Search for the cell housing the specified text and yield its (x, y) center coordinate. 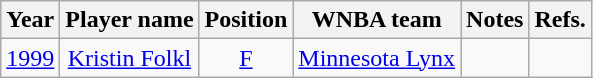
Year (30, 20)
Kristin Folkl (130, 58)
WNBA team (377, 20)
Minnesota Lynx (377, 58)
F (246, 58)
Position (246, 20)
Notes (495, 20)
1999 (30, 58)
Refs. (560, 20)
Player name (130, 20)
